Return [x, y] of the center of cell containing provided text 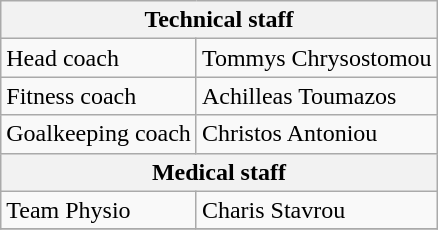
Achilleas Toumazos [316, 96]
Head coach [99, 58]
Fitness coach [99, 96]
Team Physio [99, 210]
Christos Antoniou [316, 134]
Technical staff [219, 20]
Tommys Chrysostomou [316, 58]
Goalkeeping coach [99, 134]
Charis Stavrou [316, 210]
Medical staff [219, 172]
